Detect which cell encompasses the target text, then output its (X, Y) center coordinate. 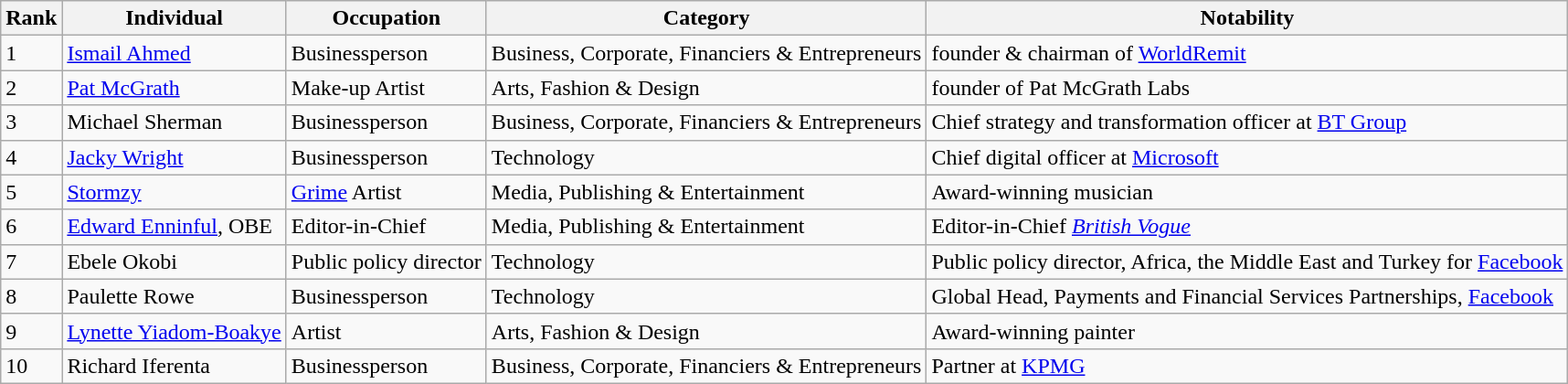
Public policy director (386, 261)
10 (31, 366)
Edward Enninful, OBE (174, 227)
6 (31, 227)
Lynette Yiadom-Boakye (174, 331)
4 (31, 157)
Grime Artist (386, 192)
Stormzy (174, 192)
9 (31, 331)
founder & chairman of WorldRemit (1247, 53)
5 (31, 192)
Award-winning painter (1247, 331)
Paulette Rowe (174, 296)
Make-up Artist (386, 88)
7 (31, 261)
Chief strategy and transformation officer at BT Group (1247, 123)
Editor-in-Chief (386, 227)
Ismail Ahmed (174, 53)
Michael Sherman (174, 123)
Ebele Okobi (174, 261)
Artist (386, 331)
Occupation (386, 18)
Chief digital officer at Microsoft (1247, 157)
1 (31, 53)
Global Head, Payments and Financial Services Partnerships, Facebook (1247, 296)
Jacky Wright (174, 157)
founder of Pat McGrath Labs (1247, 88)
Category (706, 18)
Public policy director, Africa, the Middle East and Turkey for Facebook (1247, 261)
Richard Iferenta (174, 366)
3 (31, 123)
2 (31, 88)
Notability (1247, 18)
Partner at KPMG (1247, 366)
Rank (31, 18)
8 (31, 296)
Individual (174, 18)
Pat McGrath (174, 88)
Award-winning musician (1247, 192)
Editor-in-Chief British Vogue (1247, 227)
